Return the (X, Y) coordinate for the center point of the cell that contains the specified text.  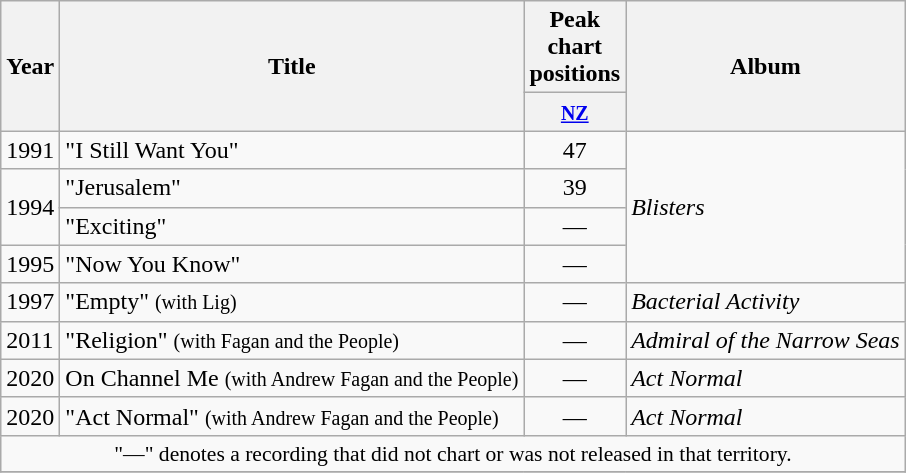
"I Still Want You" (292, 150)
Peak chart positions (575, 47)
39 (575, 188)
NZ (575, 112)
"Religion" (with Fagan and the People) (292, 340)
1995 (30, 264)
Bacterial Activity (766, 302)
"—" denotes a recording that did not chart or was not released in that territory. (453, 453)
Album (766, 66)
Title (292, 66)
2011 (30, 340)
Year (30, 66)
"Exciting" (292, 226)
"Now You Know" (292, 264)
"Jerusalem" (292, 188)
1994 (30, 207)
47 (575, 150)
1997 (30, 302)
"Act Normal" (with Andrew Fagan and the People) (292, 416)
On Channel Me (with Andrew Fagan and the People) (292, 378)
"Empty" (with Lig) (292, 302)
Blisters (766, 207)
Admiral of the Narrow Seas (766, 340)
1991 (30, 150)
